Return the [X, Y] coordinate for the center point of the cell that contains the specified text.  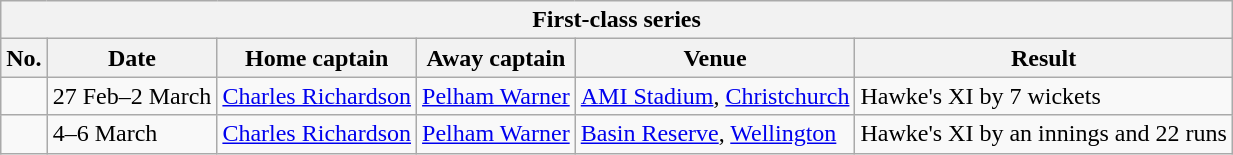
4–6 March [132, 134]
Basin Reserve, Wellington [715, 134]
27 Feb–2 March [132, 96]
AMI Stadium, Christchurch [715, 96]
Hawke's XI by 7 wickets [1044, 96]
Date [132, 58]
Venue [715, 58]
Away captain [496, 58]
Home captain [317, 58]
Result [1044, 58]
Hawke's XI by an innings and 22 runs [1044, 134]
No. [24, 58]
First-class series [617, 20]
